Provide the (X, Y) coordinate of the cell's center where the given text is located.  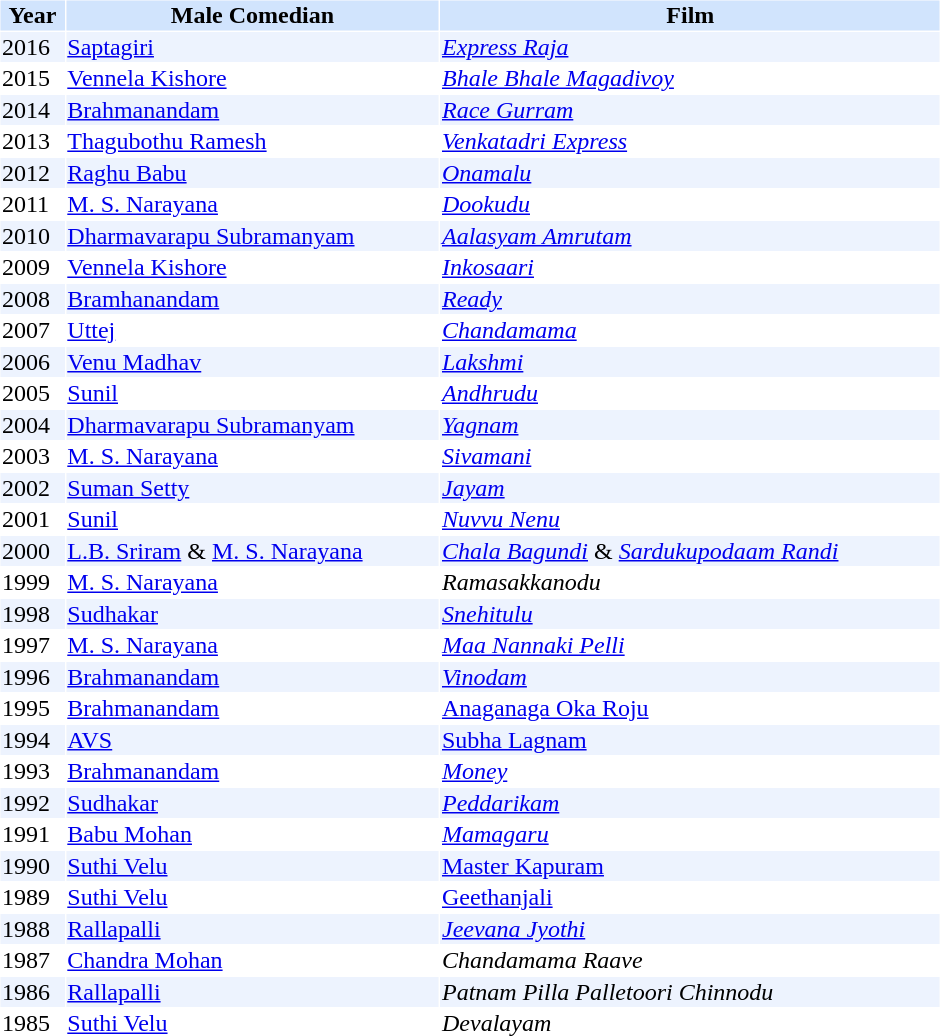
1987 (32, 961)
Patnam Pilla Palletoori Chinnodu (690, 992)
2008 (32, 299)
Geethanjali (690, 897)
2011 (32, 205)
2003 (32, 457)
2000 (32, 551)
Maa Nannaki Pelli (690, 645)
2001 (32, 519)
2007 (32, 331)
Jayam (690, 488)
1992 (32, 803)
2014 (32, 110)
Film (690, 15)
Ramasakkanodu (690, 583)
Snehitulu (690, 614)
1994 (32, 740)
1989 (32, 897)
Bhale Bhale Magadivoy (690, 79)
2002 (32, 488)
1996 (32, 677)
Master Kapuram (690, 866)
1998 (32, 614)
2012 (32, 173)
Male Comedian (252, 15)
Year (32, 15)
Money (690, 771)
Venkatadri Express (690, 141)
Onamalu (690, 173)
1986 (32, 992)
L.B. Sriram & M. S. Narayana (252, 551)
1991 (32, 835)
Thagubothu Ramesh (252, 141)
Chandra Mohan (252, 961)
2015 (32, 79)
Babu Mohan (252, 835)
2010 (32, 236)
Chandamama Raave (690, 961)
Dookudu (690, 205)
Saptagiri (252, 47)
Raghu Babu (252, 173)
2006 (32, 362)
Anaganaga Oka Roju (690, 709)
Express Raja (690, 47)
Andhrudu (690, 393)
Chala Bagundi & Sardukupodaam Randi (690, 551)
Suman Setty (252, 488)
2013 (32, 141)
Mamagaru (690, 835)
Venu Madhav (252, 362)
Subha Lagnam (690, 740)
Vinodam (690, 677)
1988 (32, 929)
Yagnam (690, 425)
2005 (32, 393)
1990 (32, 866)
Jeevana Jyothi (690, 929)
Sivamani (690, 457)
Nuvvu Nenu (690, 519)
2004 (32, 425)
1995 (32, 709)
Inkosaari (690, 267)
2016 (32, 47)
Chandamama (690, 331)
Peddarikam (690, 803)
Bramhanandam (252, 299)
Lakshmi (690, 362)
Uttej (252, 331)
1993 (32, 771)
Race Gurram (690, 110)
Aalasyam Amrutam (690, 236)
2009 (32, 267)
1997 (32, 645)
AVS (252, 740)
Ready (690, 299)
1999 (32, 583)
